From the cell containing the given text, extract its center point as [X, Y] coordinate. 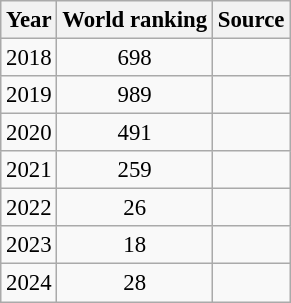
259 [135, 170]
World ranking [135, 20]
2018 [29, 58]
2023 [29, 245]
2024 [29, 283]
26 [135, 208]
2022 [29, 208]
Source [250, 20]
491 [135, 133]
Year [29, 20]
2019 [29, 95]
2020 [29, 133]
28 [135, 283]
18 [135, 245]
698 [135, 58]
2021 [29, 170]
989 [135, 95]
